From the cell containing the given text, extract its center point as (X, Y) coordinate. 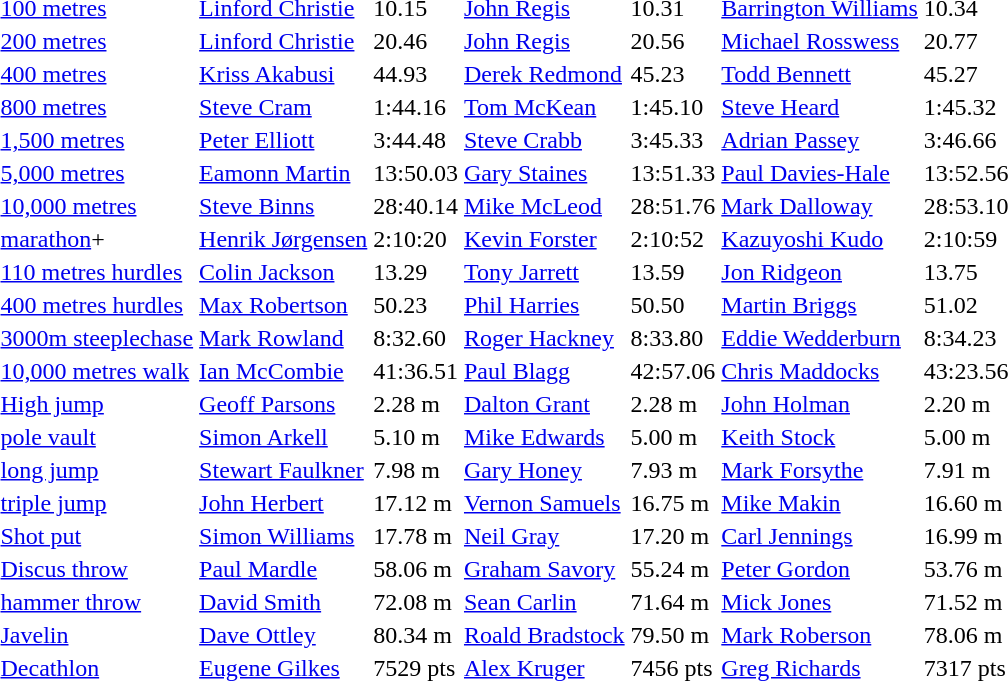
Colin Jackson (284, 272)
Phil Harries (544, 305)
Vernon Samuels (544, 503)
20.56 (673, 41)
Steve Crabb (544, 140)
80.34 m (416, 635)
Todd Bennett (820, 74)
Keith Stock (820, 437)
Adrian Passey (820, 140)
Linford Christie (284, 41)
Michael Rosswess (820, 41)
Eamonn Martin (284, 173)
72.08 m (416, 602)
16.75 m (673, 503)
Gary Honey (544, 470)
28:40.14 (416, 206)
David Smith (284, 602)
28:51.76 (673, 206)
44.93 (416, 74)
Derek Redmond (544, 74)
Mark Dalloway (820, 206)
Simon Arkell (284, 437)
1:44.16 (416, 107)
8:32.60 (416, 338)
Paul Davies-Hale (820, 173)
Steve Binns (284, 206)
Geoff Parsons (284, 404)
Tom McKean (544, 107)
Peter Gordon (820, 569)
Gary Staines (544, 173)
Kazuyoshi Kudo (820, 239)
5.00 m (673, 437)
Tony Jarrett (544, 272)
13:50.03 (416, 173)
Kriss Akabusi (284, 74)
Stewart Faulkner (284, 470)
5.10 m (416, 437)
Mark Roberson (820, 635)
Jon Ridgeon (820, 272)
Mike Makin (820, 503)
Steve Cram (284, 107)
7.93 m (673, 470)
Roald Bradstock (544, 635)
Mike McLeod (544, 206)
3:45.33 (673, 140)
Paul Mardle (284, 569)
2:10:52 (673, 239)
55.24 m (673, 569)
Max Robertson (284, 305)
20.46 (416, 41)
John Herbert (284, 503)
Simon Williams (284, 536)
Henrik Jørgensen (284, 239)
8:33.80 (673, 338)
Steve Heard (820, 107)
13.59 (673, 272)
71.64 m (673, 602)
Mike Edwards (544, 437)
Roger Hackney (544, 338)
Graham Savory (544, 569)
Paul Blagg (544, 371)
Kevin Forster (544, 239)
Martin Briggs (820, 305)
7.98 m (416, 470)
3:44.48 (416, 140)
42:57.06 (673, 371)
17.12 m (416, 503)
John Regis (544, 41)
Dalton Grant (544, 404)
Mark Forsythe (820, 470)
Mick Jones (820, 602)
79.50 m (673, 635)
John Holman (820, 404)
58.06 m (416, 569)
45.23 (673, 74)
17.78 m (416, 536)
Peter Elliott (284, 140)
41:36.51 (416, 371)
Ian McCombie (284, 371)
Dave Ottley (284, 635)
Mark Rowland (284, 338)
50.23 (416, 305)
13:51.33 (673, 173)
50.50 (673, 305)
2:10:20 (416, 239)
Eddie Wedderburn (820, 338)
17.20 m (673, 536)
Neil Gray (544, 536)
13.29 (416, 272)
Sean Carlin (544, 602)
Chris Maddocks (820, 371)
1:45.10 (673, 107)
Carl Jennings (820, 536)
